Find where the given text appears and provide that cell's center as (x, y) coordinate. 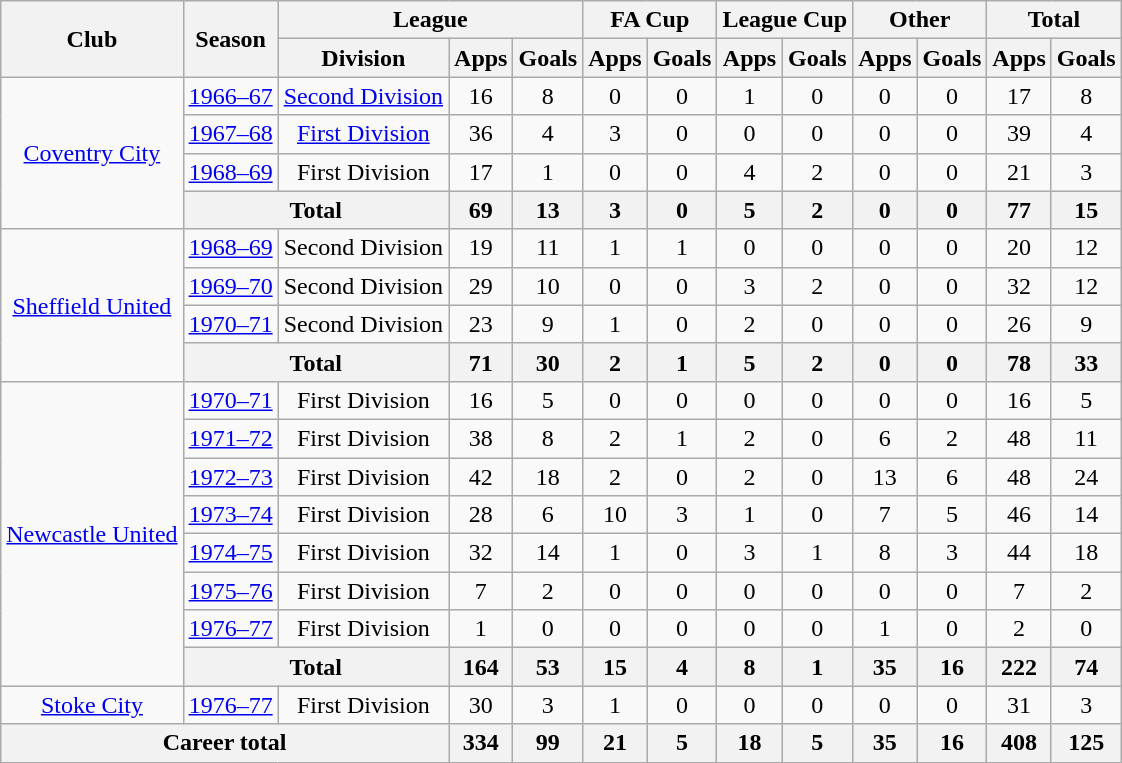
1974–75 (230, 553)
Division (363, 58)
Stoke City (92, 705)
1966–67 (230, 96)
74 (1086, 667)
24 (1086, 477)
1971–72 (230, 438)
46 (1019, 515)
77 (1019, 210)
26 (1019, 324)
20 (1019, 248)
League Cup (785, 20)
1972–73 (230, 477)
1973–74 (230, 515)
53 (548, 667)
31 (1019, 705)
Season (230, 39)
71 (481, 362)
33 (1086, 362)
1969–70 (230, 286)
Other (920, 20)
99 (548, 743)
78 (1019, 362)
38 (481, 438)
Club (92, 39)
19 (481, 248)
408 (1019, 743)
42 (481, 477)
222 (1019, 667)
44 (1019, 553)
Sheffield United (92, 305)
1967–68 (230, 134)
1975–76 (230, 591)
23 (481, 324)
125 (1086, 743)
FA Cup (650, 20)
69 (481, 210)
334 (481, 743)
36 (481, 134)
Career total (225, 743)
Coventry City (92, 153)
League (430, 20)
164 (481, 667)
39 (1019, 134)
Newcastle United (92, 533)
29 (481, 286)
28 (481, 515)
